Capture the cell that displays the provided text and extract its [X, Y] central coordinate. 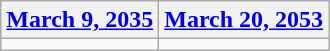
March 20, 2053 [244, 20]
March 9, 2035 [80, 20]
